Provide the [X, Y] coordinate of the cell's center where the given text is located.  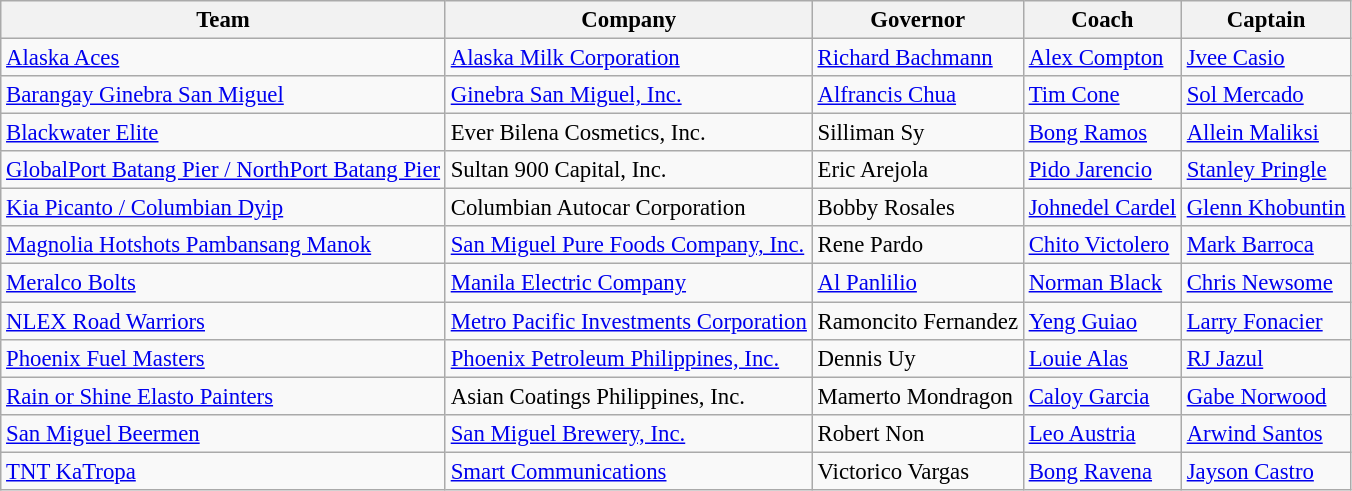
Mamerto Mondragon [918, 396]
Company [628, 20]
Coach [1102, 20]
Arwind Santos [1266, 433]
Allein Maliksi [1266, 133]
Smart Communications [628, 471]
Barangay Ginebra San Miguel [224, 95]
GlobalPort Batang Pier / NorthPort Batang Pier [224, 170]
Leo Austria [1102, 433]
Columbian Autocar Corporation [628, 208]
Eric Arejola [918, 170]
Chris Newsome [1266, 283]
Alfrancis Chua [918, 95]
Larry Fonacier [1266, 321]
Yeng Guiao [1102, 321]
Jayson Castro [1266, 471]
Louie Alas [1102, 358]
Bong Ramos [1102, 133]
Mark Barroca [1266, 245]
Alaska Milk Corporation [628, 58]
Pido Jarencio [1102, 170]
Bong Ravena [1102, 471]
Captain [1266, 20]
Bobby Rosales [918, 208]
Silliman Sy [918, 133]
Richard Bachmann [918, 58]
Alex Compton [1102, 58]
Chito Victolero [1102, 245]
Manila Electric Company [628, 283]
Gabe Norwood [1266, 396]
Magnolia Hotshots Pambansang Manok [224, 245]
San Miguel Pure Foods Company, Inc. [628, 245]
Johnedel Cardel [1102, 208]
Ramoncito Fernandez [918, 321]
Sol Mercado [1266, 95]
Al Panlilio [918, 283]
RJ Jazul [1266, 358]
Caloy Garcia [1102, 396]
San Miguel Beermen [224, 433]
Dennis Uy [918, 358]
Rene Pardo [918, 245]
Alaska Aces [224, 58]
Meralco Bolts [224, 283]
TNT KaTropa [224, 471]
NLEX Road Warriors [224, 321]
Phoenix Fuel Masters [224, 358]
Stanley Pringle [1266, 170]
Phoenix Petroleum Philippines, Inc. [628, 358]
Sultan 900 Capital, Inc. [628, 170]
Robert Non [918, 433]
Team [224, 20]
Governor [918, 20]
Victorico Vargas [918, 471]
Metro Pacific Investments Corporation [628, 321]
Blackwater Elite [224, 133]
Ever Bilena Cosmetics, Inc. [628, 133]
Kia Picanto / Columbian Dyip [224, 208]
Asian Coatings Philippines, Inc. [628, 396]
San Miguel Brewery, Inc. [628, 433]
Jvee Casio [1266, 58]
Norman Black [1102, 283]
Rain or Shine Elasto Painters [224, 396]
Ginebra San Miguel, Inc. [628, 95]
Tim Cone [1102, 95]
Glenn Khobuntin [1266, 208]
